Determine the [X, Y] coordinate at the center of the cell enclosing the given text.  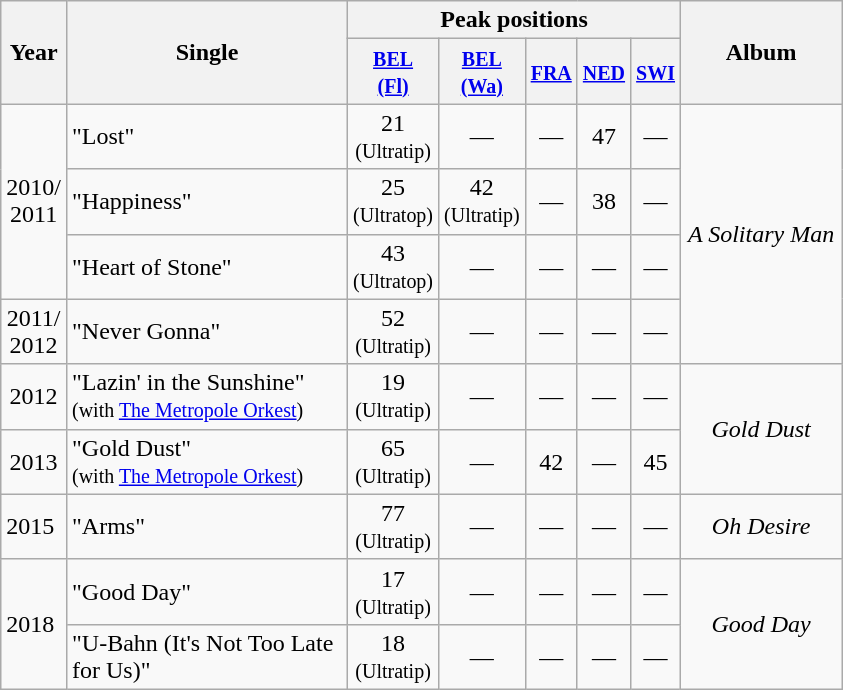
19(Ultratip) [394, 396]
"U-Bahn (It's Not Too Late for Us)" [206, 656]
2010/2011 [34, 202]
Year [34, 52]
38 [604, 202]
Good Day [762, 624]
47 [604, 136]
77(Ultratip) [394, 526]
45 [656, 462]
Oh Desire [762, 526]
BEL(Fl) [394, 72]
52(Ultratip) [394, 332]
"Heart of Stone" [206, 266]
42 [551, 462]
"Arms" [206, 526]
NED [604, 72]
"Happiness" [206, 202]
2012 [34, 396]
"Lazin' in the Sunshine"(with The Metropole Orkest) [206, 396]
2018 [34, 624]
65(Ultratip) [394, 462]
BEL(Wa) [482, 72]
"Gold Dust" (with The Metropole Orkest) [206, 462]
42(Ultratip) [482, 202]
Single [206, 52]
SWI [656, 72]
Gold Dust [762, 429]
17(Ultratip) [394, 592]
"Never Gonna" [206, 332]
A Solitary Man [762, 234]
25(Ultratop) [394, 202]
2013 [34, 462]
43(Ultratop) [394, 266]
"Lost" [206, 136]
"Good Day" [206, 592]
Peak positions [514, 20]
Album [762, 52]
18(Ultratip) [394, 656]
FRA [551, 72]
21(Ultratip) [394, 136]
2015 [34, 526]
2011/2012 [34, 332]
